Detect which cell encompasses the target text, then output its (x, y) center coordinate. 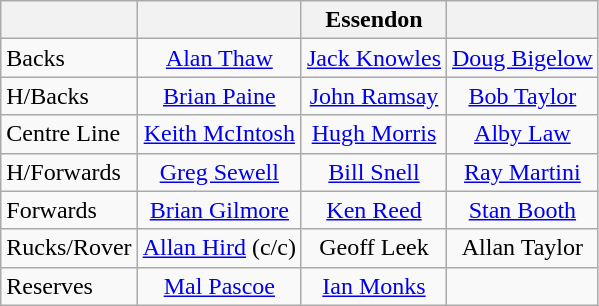
H/Forwards (69, 172)
Allan Hird (c/c) (219, 248)
H/Backs (69, 96)
Brian Paine (219, 96)
Ray Martini (523, 172)
Ken Reed (374, 210)
Forwards (69, 210)
Doug Bigelow (523, 58)
Greg Sewell (219, 172)
Rucks/Rover (69, 248)
Centre Line (69, 134)
Alby Law (523, 134)
Brian Gilmore (219, 210)
Allan Taylor (523, 248)
Backs (69, 58)
Keith McIntosh (219, 134)
Stan Booth (523, 210)
Hugh Morris (374, 134)
Bob Taylor (523, 96)
John Ramsay (374, 96)
Mal Pascoe (219, 286)
Reserves (69, 286)
Alan Thaw (219, 58)
Essendon (374, 20)
Jack Knowles (374, 58)
Geoff Leek (374, 248)
Ian Monks (374, 286)
Bill Snell (374, 172)
